Pinpoint the cell where the given text exists, returning its (X, Y) midpoint coordinate. 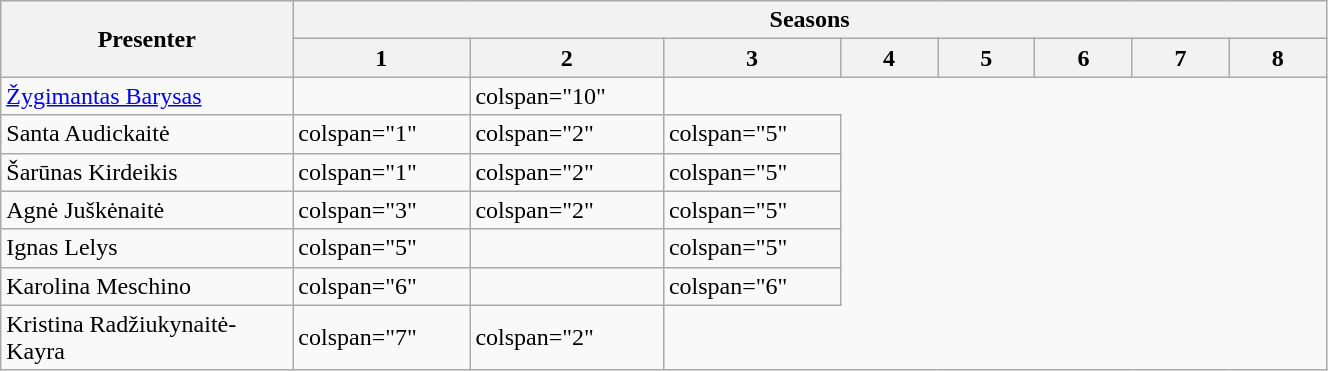
5 (986, 58)
7 (1180, 58)
Agnė Juškėnaitė (147, 210)
colspan="7" (382, 338)
3 (752, 58)
8 (1278, 58)
4 (888, 58)
Seasons (810, 20)
Santa Audickaitė (147, 134)
Ignas Lelys (147, 248)
Kristina Radžiukynaitė-Kayra (147, 338)
colspan="10" (567, 96)
Šarūnas Kirdeikis (147, 172)
6 (1084, 58)
Žygimantas Barysas (147, 96)
2 (567, 58)
Presenter (147, 39)
1 (382, 58)
Karolina Meschino (147, 286)
colspan="3" (382, 210)
